Pinpoint the cell where the given text exists, returning its [X, Y] midpoint coordinate. 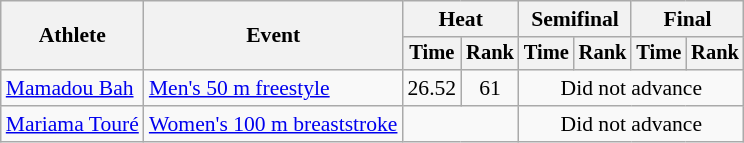
Final [687, 19]
Mariama Touré [72, 124]
Men's 50 m freestyle [274, 88]
Event [274, 36]
Heat [461, 19]
Women's 100 m breaststroke [274, 124]
26.52 [432, 88]
Athlete [72, 36]
Semifinal [575, 19]
61 [490, 88]
Mamadou Bah [72, 88]
